Identify which cell holds the provided text, then report its [X, Y] central coordinate. 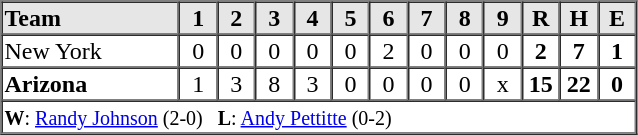
E [617, 18]
H [579, 18]
15 [541, 84]
6 [388, 18]
x [503, 84]
New York [91, 50]
22 [579, 84]
9 [503, 18]
Team [91, 18]
W: Randy Johnson (2-0) L: Andy Pettitte (0-2) [319, 116]
4 [312, 18]
Arizona [91, 84]
5 [350, 18]
R [541, 18]
